Determine the (x, y) coordinate at the center of the cell enclosing the given text.  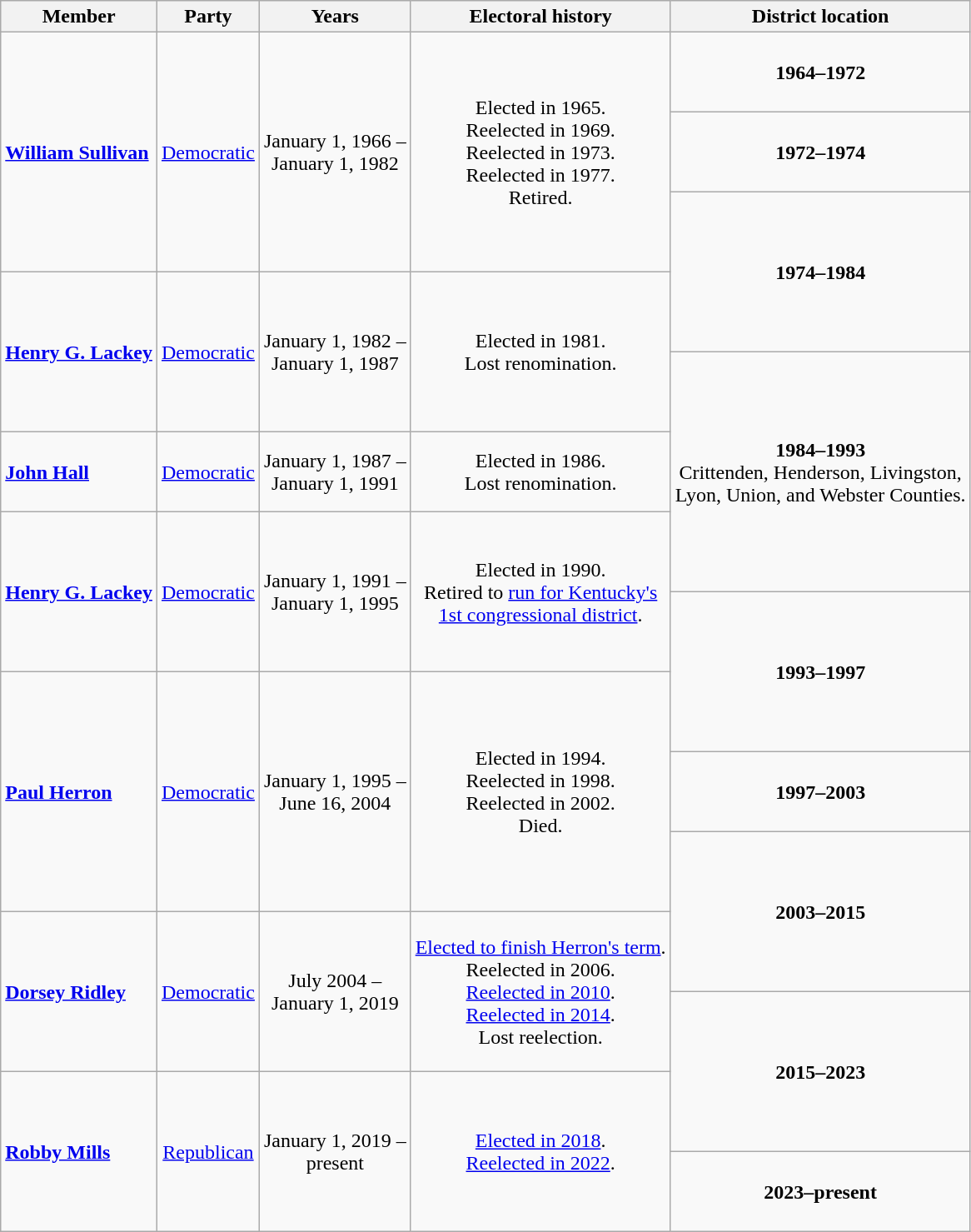
January 1, 1966 –January 1, 1982 (335, 152)
William Sullivan (79, 152)
Paul Herron (79, 792)
January 1, 1991 –January 1, 1995 (335, 592)
Elected in 1981.Lost renomination. (540, 352)
January 1, 1987 –January 1, 1991 (335, 472)
Dorsey Ridley (79, 992)
January 1, 1995 –June 16, 2004 (335, 792)
John Hall (79, 472)
District location (820, 17)
Robby Mills (79, 1152)
1997–2003 (820, 792)
1972–1974 (820, 152)
2023–present (820, 1192)
Elected to finish Herron's term.Reelected in 2006.Reelected in 2010.Reelected in 2014.Lost reelection. (540, 992)
Years (335, 17)
Member (79, 17)
July 2004 –January 1, 2019 (335, 992)
January 1, 2019 –present (335, 1152)
January 1, 1982 –January 1, 1987 (335, 352)
2015–2023 (820, 1072)
1974–1984 (820, 272)
2003–2015 (820, 912)
Elected in 1994.Reelected in 1998.Reelected in 2002.Died. (540, 792)
1984–1993Crittenden, Henderson, Livingston,Lyon, Union, and Webster Counties. (820, 472)
Elected in 1990.Retired to run for Kentucky's1st congressional district. (540, 592)
Elected in 1965.Reelected in 1969.Reelected in 1973.Reelected in 1977.Retired. (540, 152)
1964–1972 (820, 72)
Elected in 1986.Lost renomination. (540, 472)
Party (208, 17)
Republican (208, 1152)
1993–1997 (820, 672)
Electoral history (540, 17)
Elected in 2018.Reelected in 2022. (540, 1152)
